Determine the [X, Y] coordinate at the center of the cell enclosing the given text.  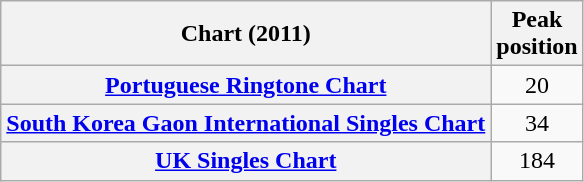
Peakposition [537, 34]
South Korea Gaon International Singles Chart [246, 123]
34 [537, 123]
Portuguese Ringtone Chart [246, 85]
184 [537, 161]
UK Singles Chart [246, 161]
20 [537, 85]
Chart (2011) [246, 34]
